From the cell containing the given text, extract its center point as [x, y] coordinate. 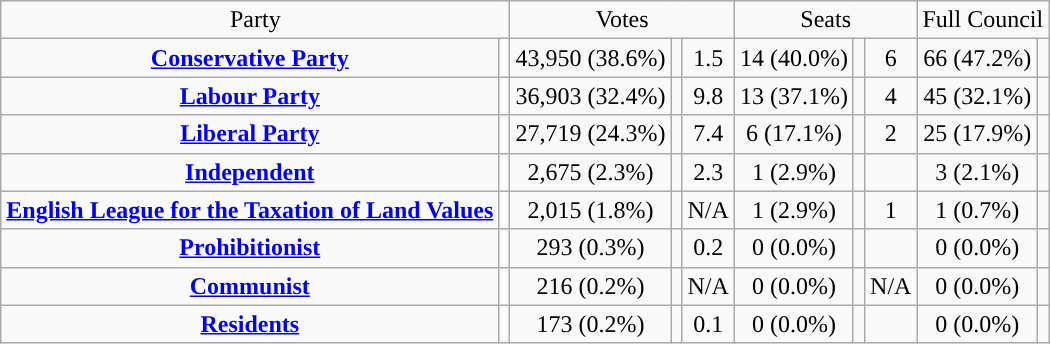
6 (17.1%) [794, 134]
9.8 [708, 96]
Liberal Party [250, 134]
36,903 (32.4%) [590, 96]
43,950 (38.6%) [590, 58]
Full Council [983, 20]
0.1 [708, 324]
0.2 [708, 248]
Independent [250, 172]
6 [891, 58]
Residents [250, 324]
1.5 [708, 58]
Labour Party [250, 96]
Party [256, 20]
7.4 [708, 134]
Votes [622, 20]
Prohibitionist [250, 248]
25 (17.9%) [978, 134]
Seats [826, 20]
27,719 (24.3%) [590, 134]
4 [891, 96]
2.3 [708, 172]
3 (2.1%) [978, 172]
2,675 (2.3%) [590, 172]
45 (32.1%) [978, 96]
Conservative Party [250, 58]
2,015 (1.8%) [590, 210]
293 (0.3%) [590, 248]
1 [891, 210]
13 (37.1%) [794, 96]
216 (0.2%) [590, 286]
1 (0.7%) [978, 210]
14 (40.0%) [794, 58]
2 [891, 134]
Communist [250, 286]
173 (0.2%) [590, 324]
English League for the Taxation of Land Values [250, 210]
66 (47.2%) [978, 58]
